Locate the cell with the specified text and output its (X, Y) center coordinate. 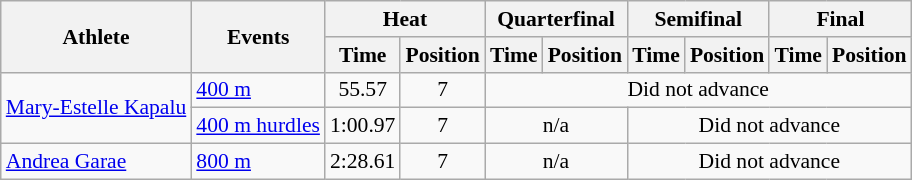
Semifinal (698, 19)
400 m hurdles (258, 126)
Andrea Garae (96, 162)
1:00.97 (362, 126)
Athlete (96, 36)
400 m (258, 90)
2:28.61 (362, 162)
Final (840, 19)
55.57 (362, 90)
Events (258, 36)
Heat (405, 19)
Quarterfinal (556, 19)
Mary-Estelle Kapalu (96, 108)
800 m (258, 162)
